Identify which cell holds the provided text, then report its [x, y] central coordinate. 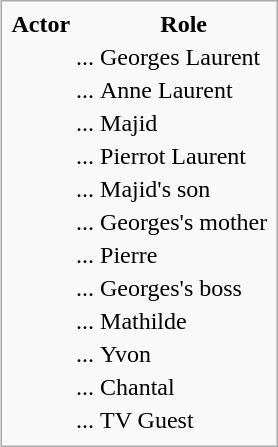
TV Guest [184, 420]
Actor [41, 24]
Majid's son [184, 189]
Role [184, 24]
Anne Laurent [184, 90]
Georges's boss [184, 288]
Georges's mother [184, 222]
Mathilde [184, 321]
Pierrot Laurent [184, 156]
Chantal [184, 387]
Majid [184, 123]
Pierre [184, 255]
Georges Laurent [184, 57]
Yvon [184, 354]
